Locate the cell with the specified text and output its (x, y) center coordinate. 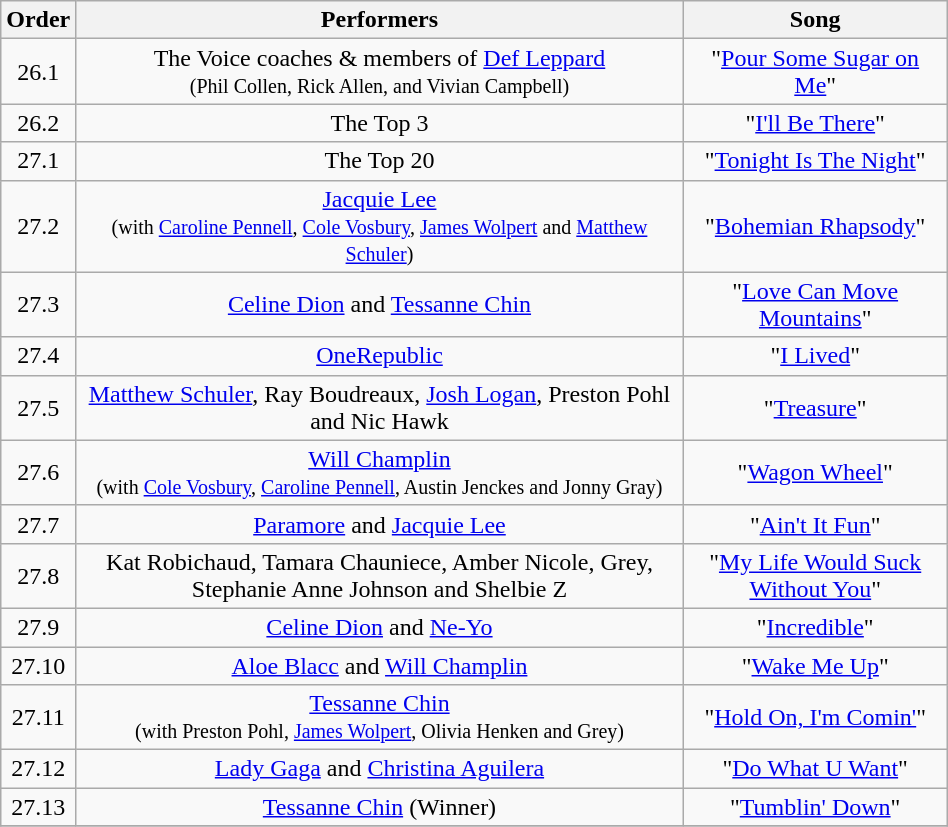
The Top 20 (380, 161)
"Bohemian Rhapsody" (815, 226)
27.12 (38, 769)
The Voice coaches & members of Def Leppard(Phil Collen, Rick Allen, and Vivian Campbell) (380, 72)
27.2 (38, 226)
27.1 (38, 161)
27.8 (38, 576)
"Hold On, I'm Comin'" (815, 718)
Tessanne Chin (Winner) (380, 807)
"I Lived" (815, 356)
27.10 (38, 665)
"Treasure" (815, 408)
"Tonight Is The Night" (815, 161)
Tessanne Chin (with Preston Pohl, James Wolpert, Olivia Henken and Grey) (380, 718)
"Wake Me Up" (815, 665)
26.1 (38, 72)
Song (815, 20)
27.9 (38, 627)
"Wagon Wheel" (815, 472)
Matthew Schuler, Ray Boudreaux, Josh Logan, Preston Pohl and Nic Hawk (380, 408)
27.7 (38, 524)
"Love Can Move Mountains" (815, 304)
Celine Dion and Tessanne Chin (380, 304)
Aloe Blacc and Will Champlin (380, 665)
OneRepublic (380, 356)
Jacquie Lee (with Caroline Pennell, Cole Vosbury, James Wolpert and Matthew Schuler) (380, 226)
Lady Gaga and Christina Aguilera (380, 769)
Order (38, 20)
27.4 (38, 356)
"Do What U Want" (815, 769)
"Ain't It Fun" (815, 524)
"Incredible" (815, 627)
"Pour Some Sugar on Me" (815, 72)
27.11 (38, 718)
"Tumblin' Down" (815, 807)
Will Champlin (with Cole Vosbury, Caroline Pennell, Austin Jenckes and Jonny Gray) (380, 472)
27.5 (38, 408)
"My Life Would Suck Without You" (815, 576)
Celine Dion and Ne-Yo (380, 627)
27.13 (38, 807)
The Top 3 (380, 123)
27.3 (38, 304)
26.2 (38, 123)
Paramore and Jacquie Lee (380, 524)
27.6 (38, 472)
Performers (380, 20)
"I'll Be There" (815, 123)
Kat Robichaud, Tamara Chauniece, Amber Nicole, Grey, Stephanie Anne Johnson and Shelbie Z (380, 576)
